Capture the cell that displays the provided text and extract its (x, y) central coordinate. 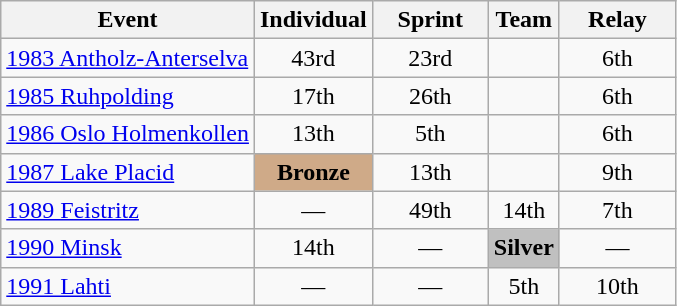
Sprint (430, 20)
1991 Lahti (128, 286)
7th (617, 210)
43rd (313, 58)
1985 Ruhpolding (128, 96)
26th (430, 96)
1987 Lake Placid (128, 172)
Individual (313, 20)
1989 Feistritz (128, 210)
1986 Oslo Holmenkollen (128, 134)
Bronze (313, 172)
23rd (430, 58)
17th (313, 96)
Silver (524, 248)
1983 Antholz-Anterselva (128, 58)
Relay (617, 20)
9th (617, 172)
10th (617, 286)
Event (128, 20)
Team (524, 20)
1990 Minsk (128, 248)
49th (430, 210)
